Locate the cell with the specified text and output its (X, Y) center coordinate. 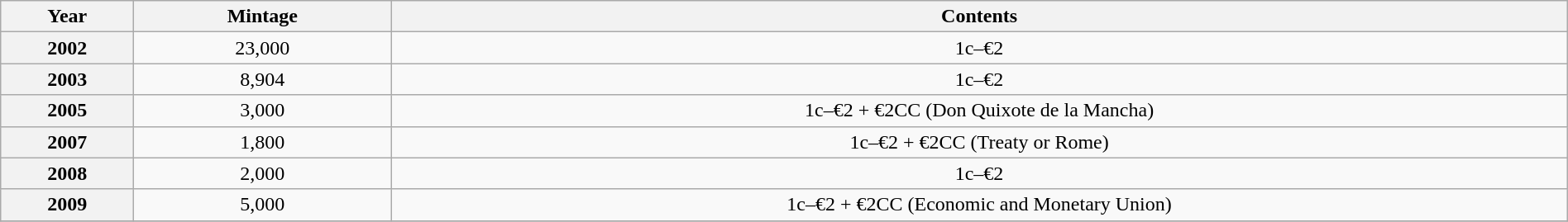
1c–€2 + €2CC (Don Quixote de la Mancha) (979, 111)
23,000 (263, 48)
2007 (68, 142)
2005 (68, 111)
1c–€2 + €2CC (Treaty or Rome) (979, 142)
Mintage (263, 17)
2003 (68, 79)
Year (68, 17)
2009 (68, 205)
1,800 (263, 142)
1c–€2 + €2CC (Economic and Monetary Union) (979, 205)
2008 (68, 173)
3,000 (263, 111)
2,000 (263, 173)
5,000 (263, 205)
8,904 (263, 79)
Contents (979, 17)
2002 (68, 48)
